From the cell containing the given text, extract its center point as [X, Y] coordinate. 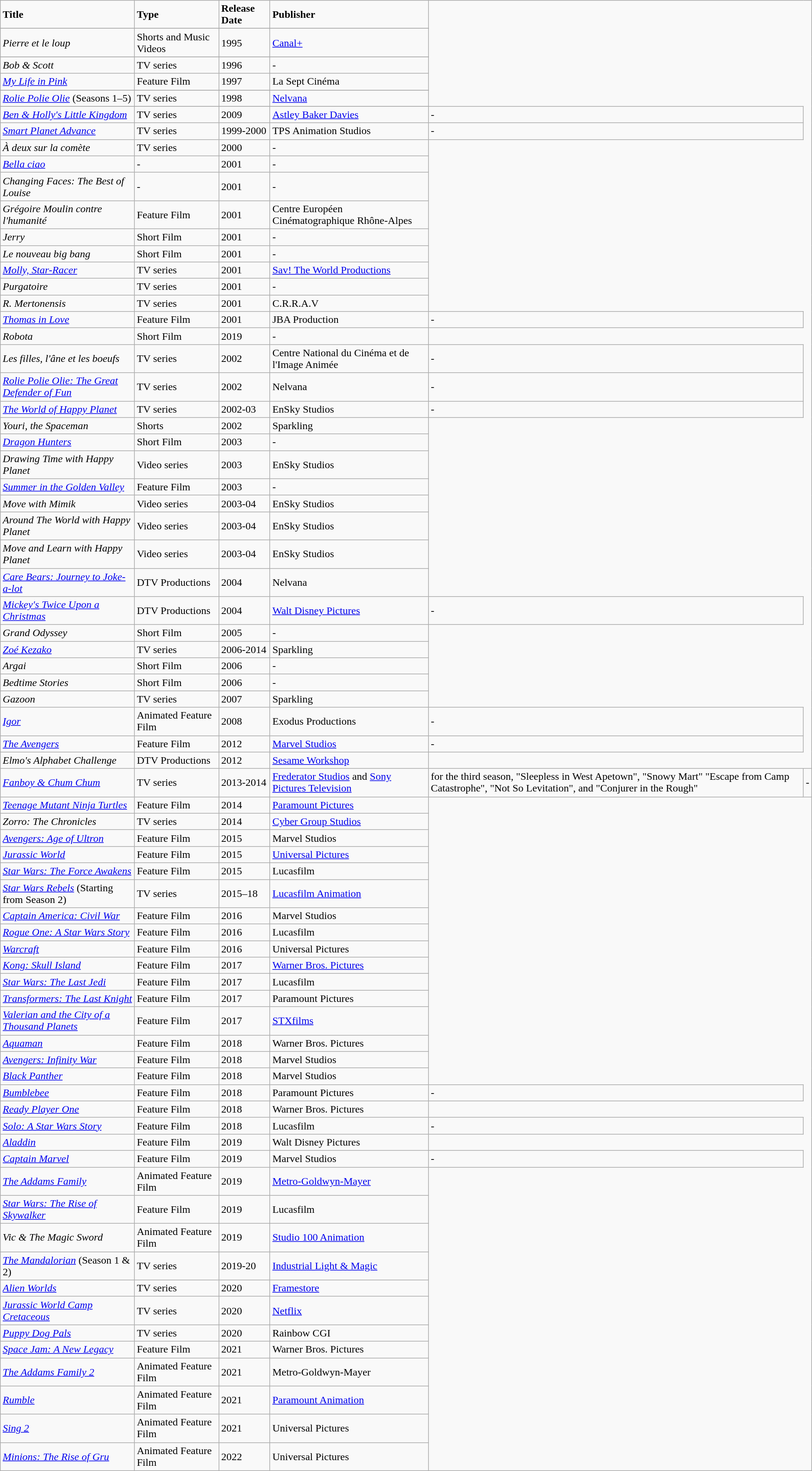
Argai [68, 666]
Fanboy & Chum Chum [68, 783]
Aquaman [68, 1043]
Valerian and the City of a Thousand Planets [68, 1021]
1998 [244, 98]
Alien Worlds [68, 1288]
Zoé Kezako [68, 650]
Avengers: Age of Ultron [68, 838]
for the third season, "Sleepless in West Apetown", "Snowy Mart" "Escape from Camp Catastrophe", "Not So Levitation", and "Conjurer in the Rough" [616, 783]
Le nouveau big bang [68, 254]
2005 [244, 633]
Star Wars: The Last Jedi [68, 982]
Bedtime Stories [68, 683]
Robota [68, 336]
Sesame Workshop [349, 760]
C.R.R.A.V [349, 303]
2008 [244, 721]
Puppy Dog Pals [68, 1333]
La Sept Cinéma [349, 82]
2015–18 [244, 893]
Lucasfilm Animation [349, 893]
Paramount Animation [349, 1400]
Sing 2 [68, 1428]
1997 [244, 82]
Smart Planet Advance [68, 131]
Transformers: The Last Knight [68, 998]
Cyber Group Studios [349, 821]
Purgatoire [68, 287]
2000 [244, 148]
Rainbow CGI [349, 1333]
Sav! The World Productions [349, 270]
Shorts and Music Videos [177, 43]
Drawing Time with Happy Planet [68, 464]
Star Wars: The Force Awakens [68, 871]
Dragon Hunters [68, 442]
Minions: The Rise of Gru [68, 1456]
2006-2014 [244, 650]
Warcraft [68, 949]
Rolie Polie Olie (Seasons 1–5) [68, 98]
Gazoon [68, 699]
Bob & Scott [68, 65]
Frederator Studios and Sony Pictures Television [349, 783]
Changing Faces: The Best of Louise [68, 187]
Mickey's Twice Upon a Christmas [68, 611]
Rumble [68, 1400]
Canal+ [349, 43]
Avengers: Infinity War [68, 1060]
2002-03 [244, 409]
Rolie Polie Olie: The Great Defender of Fun [68, 387]
Teenage Mutant Ninja Turtles [68, 805]
Zorro: The Chronicles [68, 821]
Youri, the Spaceman [68, 426]
Solo: A Star Wars Story [68, 1126]
Captain Marvel [68, 1159]
Igor [68, 721]
Black Panther [68, 1076]
Kong: Skull Island [68, 965]
Exodus Productions [349, 721]
The Addams Family [68, 1181]
Vic & The Magic Sword [68, 1238]
Elmo's Alphabet Challenge [68, 760]
Bella ciao [68, 164]
Around The World with Happy Planet [68, 526]
Grand Odyssey [68, 633]
The Mandalorian (Season 1 & 2) [68, 1266]
1999-2000 [244, 131]
JBA Production [349, 320]
My Life in Pink [68, 82]
Thomas in Love [68, 320]
Jerry [68, 237]
Grégoire Moulin contre l'humanité [68, 214]
Aladdin [68, 1142]
Pierre et le loup [68, 43]
Star Wars Rebels (Starting from Season 2) [68, 893]
Ready Player One [68, 1109]
Astley Baker Davies [349, 115]
Jurassic World Camp Cretaceous [68, 1310]
Care Bears: Journey to Joke-a-lot [68, 582]
Les filles, l'âne et les boeufs [68, 358]
TPS Animation Studios [349, 131]
Netflix [349, 1310]
Type [177, 15]
Move with Mimik [68, 503]
1995 [244, 43]
Industrial Light & Magic [349, 1266]
Title [68, 15]
2019-20 [244, 1266]
Publisher [349, 15]
À deux sur la comète [68, 148]
Release Date [244, 15]
Centre Européen Cinématographique Rhône-Alpes [349, 214]
Shorts [177, 426]
2022 [244, 1456]
Summer in the Golden Valley [68, 487]
The Addams Family 2 [68, 1372]
Space Jam: A New Legacy [68, 1350]
Star Wars: The Rise of Skywalker [68, 1210]
Framestore [349, 1288]
Molly, Star-Racer [68, 270]
Rogue One: A Star Wars Story [68, 933]
The Avengers [68, 744]
2009 [244, 115]
1996 [244, 65]
Studio 100 Animation [349, 1238]
Jurassic World [68, 854]
Captain America: Civil War [68, 916]
STXfilms [349, 1021]
2007 [244, 699]
R. Mertonensis [68, 303]
Centre National du Cinéma et de l'Image Animée [349, 358]
The World of Happy Planet [68, 409]
Ben & Holly's Little Kingdom [68, 115]
2013-2014 [244, 783]
Move and Learn with Happy Planet [68, 554]
Bumblebee [68, 1093]
